Pinpoint the cell where the given text exists, returning its (x, y) midpoint coordinate. 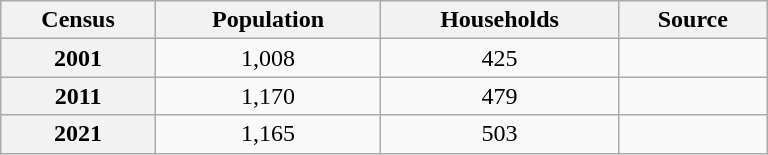
1,165 (268, 134)
479 (500, 96)
2021 (78, 134)
425 (500, 58)
Households (500, 20)
Source (692, 20)
1,008 (268, 58)
1,170 (268, 96)
503 (500, 134)
Census (78, 20)
2001 (78, 58)
Population (268, 20)
2011 (78, 96)
